Locate the cell with the specified text and output its (x, y) center coordinate. 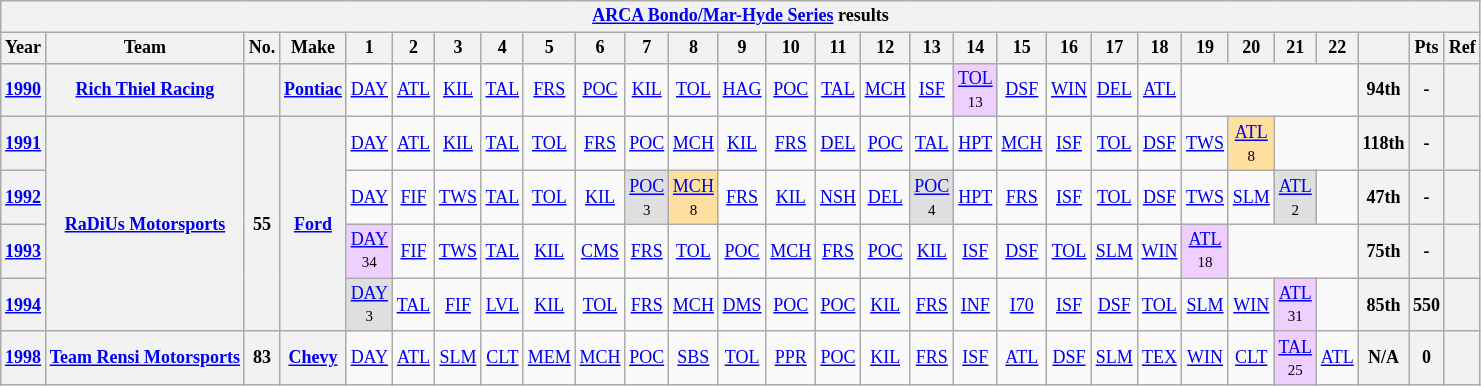
CMS (600, 251)
4 (502, 48)
13 (932, 48)
Year (24, 48)
SBS (694, 358)
ATL8 (1251, 144)
15 (1022, 48)
6 (600, 48)
NSH (838, 197)
Team Rensi Motorsports (144, 358)
No. (262, 48)
1993 (24, 251)
RaDiUs Motorsports (144, 224)
8 (694, 48)
1991 (24, 144)
Pts (1427, 48)
19 (1206, 48)
1998 (24, 358)
TEX (1160, 358)
N/A (1384, 358)
Make (314, 48)
DAY3 (369, 305)
Ford (314, 224)
Ref (1462, 48)
55 (262, 224)
11 (838, 48)
1994 (24, 305)
ATL2 (1295, 197)
LVL (502, 305)
3 (458, 48)
7 (647, 48)
550 (1427, 305)
20 (1251, 48)
83 (262, 358)
DMS (742, 305)
9 (742, 48)
0 (1427, 358)
ATL18 (1206, 251)
MCH8 (694, 197)
17 (1114, 48)
TAL25 (1295, 358)
MEM (549, 358)
94th (1384, 90)
POC3 (647, 197)
10 (791, 48)
I70 (1022, 305)
DAY34 (369, 251)
ARCA Bondo/Mar-Hyde Series results (740, 16)
TOL13 (976, 90)
5 (549, 48)
85th (1384, 305)
Team (144, 48)
Chevy (314, 358)
Pontiac (314, 90)
21 (1295, 48)
16 (1070, 48)
HAG (742, 90)
1 (369, 48)
PPR (791, 358)
75th (1384, 251)
14 (976, 48)
2 (413, 48)
1992 (24, 197)
22 (1337, 48)
47th (1384, 197)
118th (1384, 144)
12 (885, 48)
POC4 (932, 197)
1990 (24, 90)
ATL31 (1295, 305)
INF (976, 305)
Rich Thiel Racing (144, 90)
18 (1160, 48)
